Detect which cell encompasses the target text, then output its (X, Y) center coordinate. 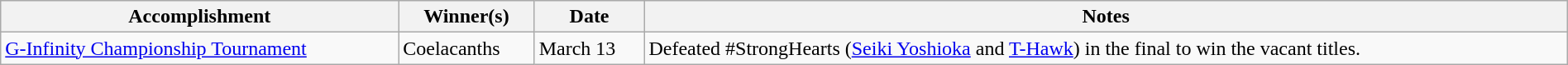
Winner(s) (466, 17)
Date (589, 17)
March 13 (589, 48)
Notes (1106, 17)
Accomplishment (200, 17)
Defeated #StrongHearts (Seiki Yoshioka and T-Hawk) in the final to win the vacant titles. (1106, 48)
Coelacanths (466, 48)
G-Infinity Championship Tournament (200, 48)
